For the text-containing cell, return its midpoint in (X, Y) coordinate format. 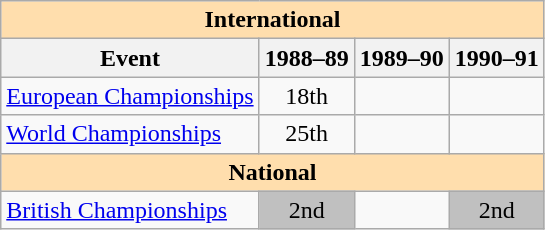
National (273, 172)
18th (306, 96)
25th (306, 134)
1988–89 (306, 58)
European Championships (130, 96)
Event (130, 58)
1989–90 (402, 58)
1990–91 (496, 58)
International (273, 20)
World Championships (130, 134)
British Championships (130, 210)
